From the cell containing the given text, extract its center point as (x, y) coordinate. 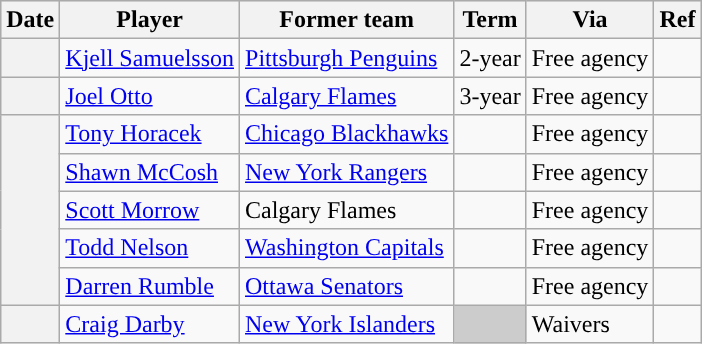
2-year (490, 58)
Via (590, 20)
Craig Darby (150, 324)
Player (150, 20)
Joel Otto (150, 96)
Darren Rumble (150, 286)
Scott Morrow (150, 210)
Date (30, 20)
New York Islanders (347, 324)
New York Rangers (347, 172)
Washington Capitals (347, 248)
Pittsburgh Penguins (347, 58)
Former team (347, 20)
Tony Horacek (150, 134)
Waivers (590, 324)
3-year (490, 96)
Ref (678, 20)
Ottawa Senators (347, 286)
Shawn McCosh (150, 172)
Kjell Samuelsson (150, 58)
Chicago Blackhawks (347, 134)
Todd Nelson (150, 248)
Term (490, 20)
